Detect which cell encompasses the target text, then output its (X, Y) center coordinate. 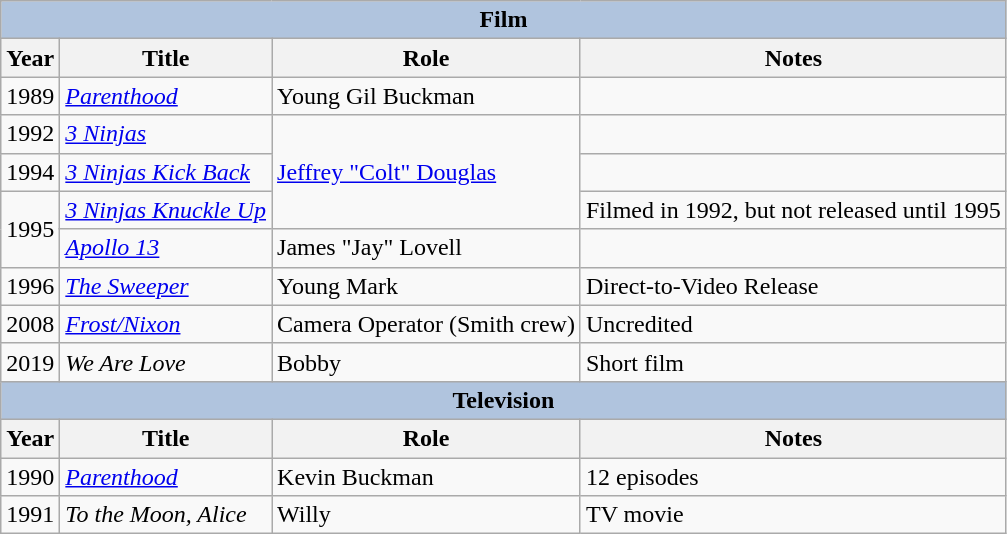
TV movie (793, 515)
1995 (30, 229)
Filmed in 1992, but not released until 1995 (793, 210)
1996 (30, 286)
1989 (30, 96)
We Are Love (166, 362)
Television (504, 400)
Jeffrey "Colt" Douglas (426, 172)
Camera Operator (Smith crew) (426, 324)
Kevin Buckman (426, 477)
The Sweeper (166, 286)
Young Mark (426, 286)
1990 (30, 477)
James "Jay" Lovell (426, 248)
Short film (793, 362)
Direct-to-Video Release (793, 286)
Apollo 13 (166, 248)
12 episodes (793, 477)
1992 (30, 134)
Young Gil Buckman (426, 96)
1991 (30, 515)
1994 (30, 172)
Bobby (426, 362)
3 Ninjas Knuckle Up (166, 210)
Frost/Nixon (166, 324)
Uncredited (793, 324)
3 Ninjas (166, 134)
2019 (30, 362)
Film (504, 20)
3 Ninjas Kick Back (166, 172)
Willy (426, 515)
To the Moon, Alice (166, 515)
2008 (30, 324)
